Detect which cell encompasses the target text, then output its [x, y] center coordinate. 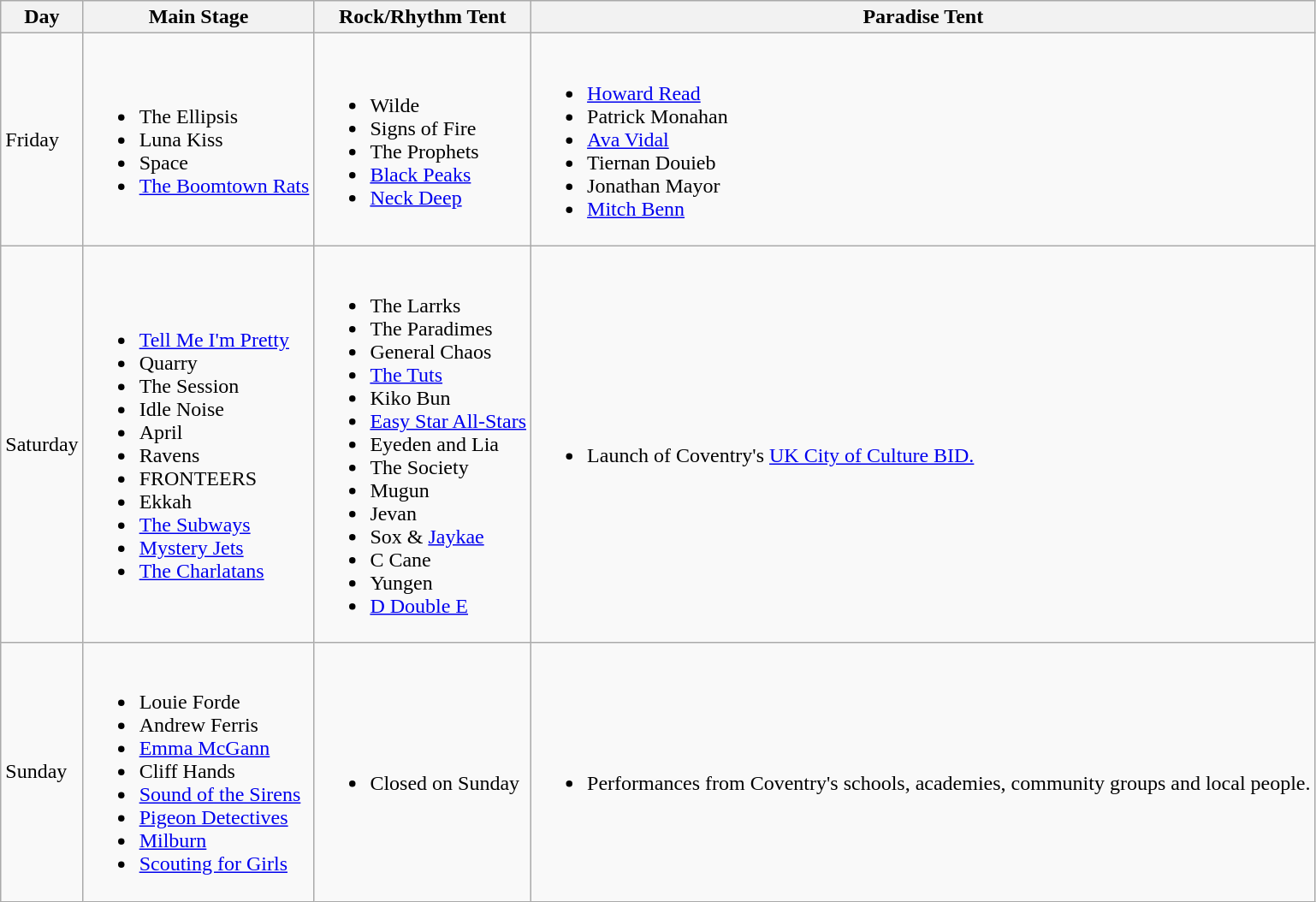
Howard ReadPatrick MonahanAva VidalTiernan DouiebJonathan MayorMitch Benn [923, 139]
Main Stage [199, 17]
Sunday [42, 772]
The LarrksThe ParadimesGeneral ChaosThe TutsKiko BunEasy Star All-StarsEyeden and LiaThe SocietyMugunJevanSox & JaykaeC CaneYungenD Double E [423, 444]
Tell Me I'm PrettyQuarryThe SessionIdle NoiseAprilRavensFRONTEERSEkkahThe SubwaysMystery JetsThe Charlatans [199, 444]
Louie FordeAndrew FerrisEmma McGannCliff HandsSound of the SirensPigeon DetectivesMilburnScouting for Girls [199, 772]
Friday [42, 139]
Saturday [42, 444]
Paradise Tent [923, 17]
The EllipsisLuna KissSpaceThe Boomtown Rats [199, 139]
WildeSigns of FireThe ProphetsBlack PeaksNeck Deep [423, 139]
Day [42, 17]
Rock/Rhythm Tent [423, 17]
Launch of Coventry's UK City of Culture BID. [923, 444]
Performances from Coventry's schools, academies, community groups and local people. [923, 772]
Closed on Sunday [423, 772]
